For the text-containing cell, return its midpoint in (X, Y) coordinate format. 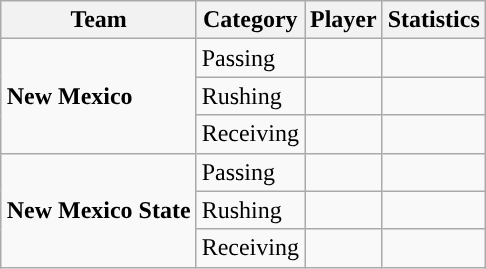
New Mexico (98, 96)
New Mexico State (98, 210)
Category (250, 20)
Team (98, 20)
Statistics (434, 20)
Player (343, 20)
